Provide the [X, Y] coordinate of the cell's center where the given text is located.  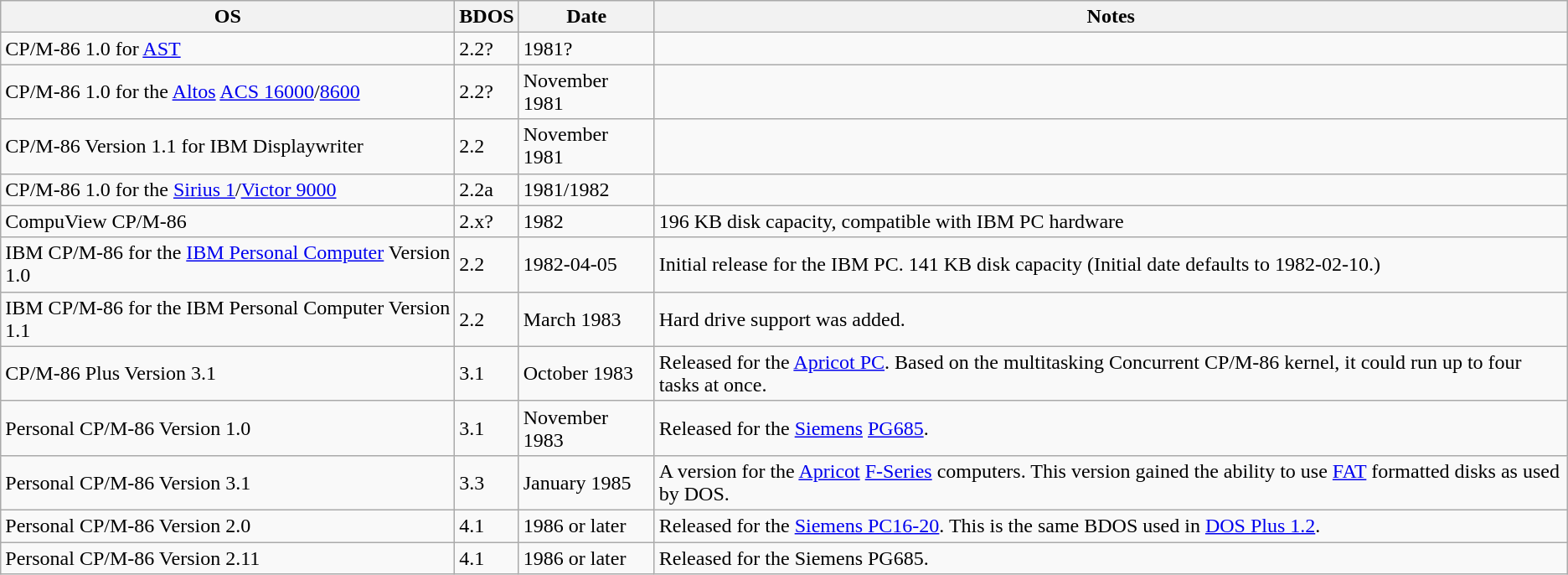
OS [228, 17]
Personal CP/M-86 Version 2.0 [228, 526]
CompuView CP/M-86 [228, 221]
3.3 [487, 483]
196 KB disk capacity, compatible with IBM PC hardware [1111, 221]
Personal CP/M-86 Version 3.1 [228, 483]
CP/M-86 Plus Version 3.1 [228, 374]
CP/M-86 1.0 for the Sirius 1/Victor 9000 [228, 189]
2.2a [487, 189]
A version for the Apricot F-Series computers. This version gained the ability to use FAT formatted disks as used by DOS. [1111, 483]
IBM CP/M-86 for the IBM Personal Computer Version 1.0 [228, 265]
Released for the Apricot PC. Based on the multitasking Concurrent CP/M-86 kernel, it could run up to four tasks at once. [1111, 374]
CP/M-86 1.0 for AST [228, 49]
IBM CP/M-86 for the IBM Personal Computer Version 1.1 [228, 319]
October 1983 [586, 374]
March 1983 [586, 319]
1982 [586, 221]
1981? [586, 49]
1981/1982 [586, 189]
2.x? [487, 221]
1982-04-05 [586, 265]
Personal CP/M-86 Version 1.0 [228, 427]
November 1983 [586, 427]
Notes [1111, 17]
BDOS [487, 17]
Released for the Siemens PC16-20. This is the same BDOS used in DOS Plus 1.2. [1111, 526]
CP/M-86 Version 1.1 for IBM Displaywriter [228, 146]
Personal CP/M-86 Version 2.11 [228, 557]
January 1985 [586, 483]
CP/M-86 1.0 for the Altos ACS 16000/8600 [228, 92]
Initial release for the IBM PC. 141 KB disk capacity (Initial date defaults to 1982-02-10.) [1111, 265]
Date [586, 17]
Hard drive support was added. [1111, 319]
